Find where the given text appears and provide that cell's center as [x, y] coordinate. 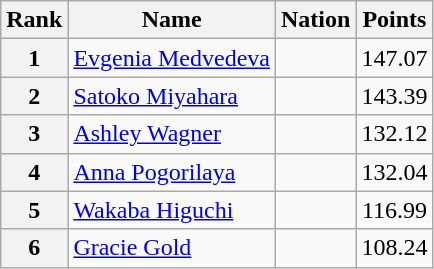
2 [34, 96]
132.04 [394, 172]
6 [34, 248]
Gracie Gold [172, 248]
Ashley Wagner [172, 134]
Anna Pogorilaya [172, 172]
116.99 [394, 210]
Points [394, 20]
Name [172, 20]
4 [34, 172]
Nation [316, 20]
1 [34, 58]
Evgenia Medvedeva [172, 58]
3 [34, 134]
Rank [34, 20]
Wakaba Higuchi [172, 210]
143.39 [394, 96]
5 [34, 210]
147.07 [394, 58]
132.12 [394, 134]
Satoko Miyahara [172, 96]
108.24 [394, 248]
